Scan for the cell matching the given text and deliver its [X, Y] coordinate at center. 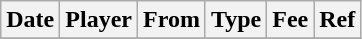
Player [99, 20]
Type [236, 20]
Fee [290, 20]
Date [30, 20]
Ref [338, 20]
From [171, 20]
